From the cell containing the given text, extract its center point as [X, Y] coordinate. 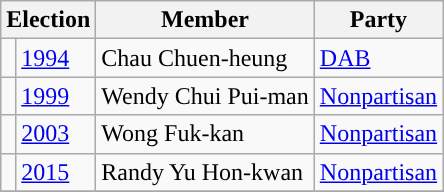
1994 [56, 58]
2015 [56, 172]
1999 [56, 96]
Wong Fuk-kan [205, 134]
Member [205, 20]
DAB [378, 58]
Wendy Chui Pui-man [205, 96]
Election [48, 20]
Chau Chuen-heung [205, 58]
2003 [56, 134]
Randy Yu Hon-kwan [205, 172]
Party [378, 20]
